Find where the given text appears and provide that cell's center as (X, Y) coordinate. 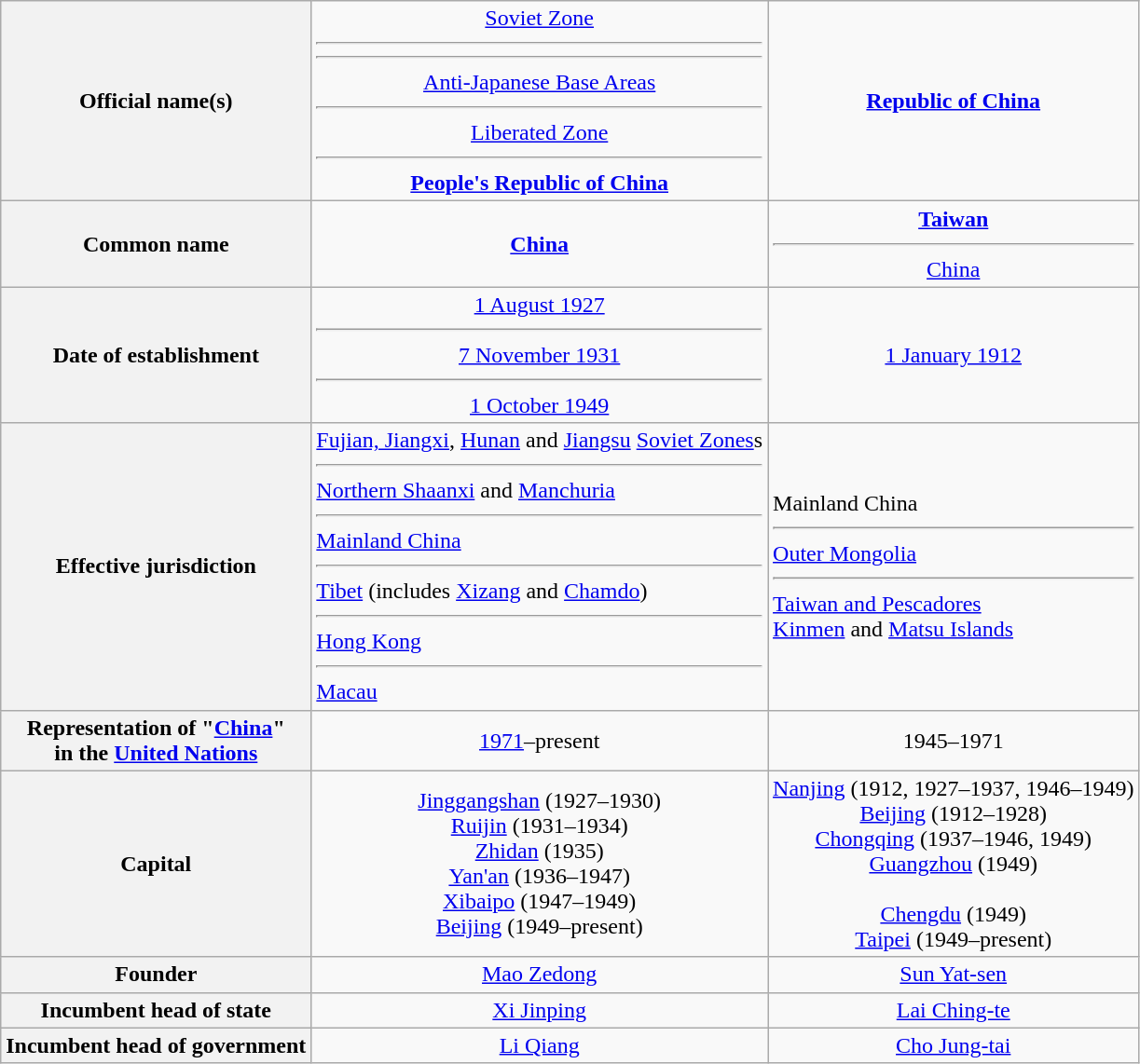
Taiwan China (954, 244)
Official name(s) (157, 101)
Effective jurisdiction (157, 566)
China (540, 244)
Republic of China (954, 101)
Sun Yat-sen (954, 975)
1971–present (540, 740)
1 January 1912 (954, 355)
Capital (157, 864)
Xi Jinping (540, 1010)
Jinggangshan (1927–1930)Ruijin (1931–1934)Zhidan (1935)Yan'an (1936–1947)Xibaipo (1947–1949)Beijing (1949–present) (540, 864)
Mao Zedong (540, 975)
Common name (157, 244)
Fujian, Jiangxi, Hunan and Jiangsu Soviet Zoness Northern Shaanxi and Manchuria Mainland China Tibet (includes Xizang and Chamdo) Hong Kong Macau (540, 566)
Mainland China Outer Mongolia Taiwan and Pescadores Kinmen and Matsu Islands (954, 566)
Date of establishment (157, 355)
Cho Jung-tai (954, 1045)
Representation of "China"in the United Nations (157, 740)
Soviet Zone Anti-Japanese Base Areas Liberated Zone People's Republic of China (540, 101)
Li Qiang (540, 1045)
Founder (157, 975)
Incumbent head of state (157, 1010)
1945–1971 (954, 740)
1 August 19277 November 19311 October 1949 (540, 355)
Incumbent head of government (157, 1045)
Nanjing (1912, 1927–1937, 1946–1949) Beijing (1912–1928)Chongqing (1937–1946, 1949)Guangzhou (1949)Chengdu (1949) Taipei (1949–present) (954, 864)
Lai Ching-te (954, 1010)
